From the cell containing the given text, extract its center point as [x, y] coordinate. 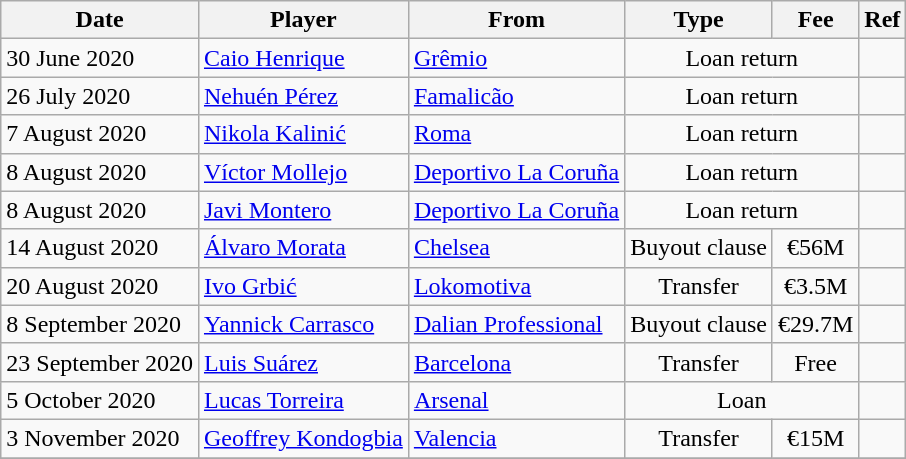
Type [699, 20]
Ref [882, 20]
Geoffrey Kondogbia [303, 438]
Nikola Kalinić [303, 134]
Famalicão [516, 96]
20 August 2020 [100, 286]
Caio Henrique [303, 58]
Álvaro Morata [303, 248]
Free [815, 362]
5 October 2020 [100, 400]
From [516, 20]
Valencia [516, 438]
3 November 2020 [100, 438]
Dalian Professional [516, 324]
€15M [815, 438]
Lokomotiva [516, 286]
€56M [815, 248]
€29.7M [815, 324]
Yannick Carrasco [303, 324]
Luis Suárez [303, 362]
Arsenal [516, 400]
Date [100, 20]
Lucas Torreira [303, 400]
30 June 2020 [100, 58]
Roma [516, 134]
7 August 2020 [100, 134]
23 September 2020 [100, 362]
Loan [742, 400]
Nehuén Pérez [303, 96]
8 September 2020 [100, 324]
Ivo Grbić [303, 286]
Víctor Mollejo [303, 172]
Javi Montero [303, 210]
Grêmio [516, 58]
26 July 2020 [100, 96]
Player [303, 20]
14 August 2020 [100, 248]
Barcelona [516, 362]
Chelsea [516, 248]
Fee [815, 20]
€3.5M [815, 286]
